Search for the cell housing the specified text and yield its (x, y) center coordinate. 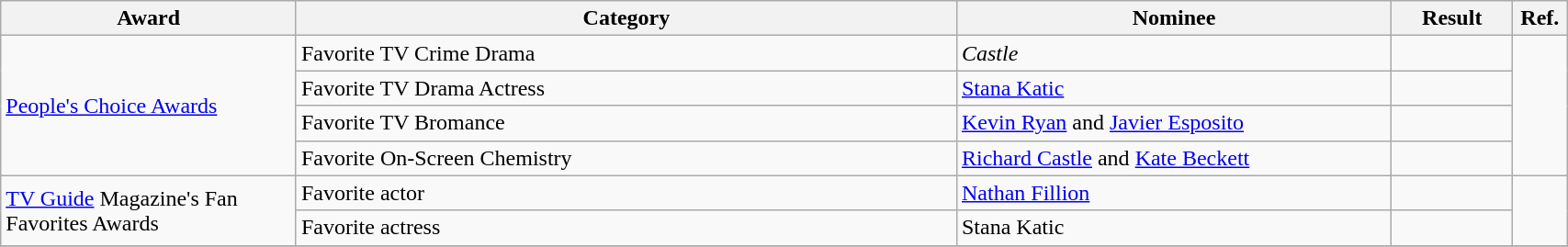
Favorite TV Bromance (626, 123)
Nominee (1174, 18)
Ref. (1540, 18)
TV Guide Magazine's Fan Favorites Awards (149, 210)
Castle (1174, 53)
Award (149, 18)
Favorite actor (626, 193)
Category (626, 18)
Kevin Ryan and Javier Esposito (1174, 123)
Result (1452, 18)
Favorite actress (626, 228)
People's Choice Awards (149, 106)
Nathan Fillion (1174, 193)
Favorite TV Crime Drama (626, 53)
Richard Castle and Kate Beckett (1174, 158)
Favorite TV Drama Actress (626, 88)
Favorite On-Screen Chemistry (626, 158)
